Provide the (X, Y) coordinate of the cell's center where the given text is located.  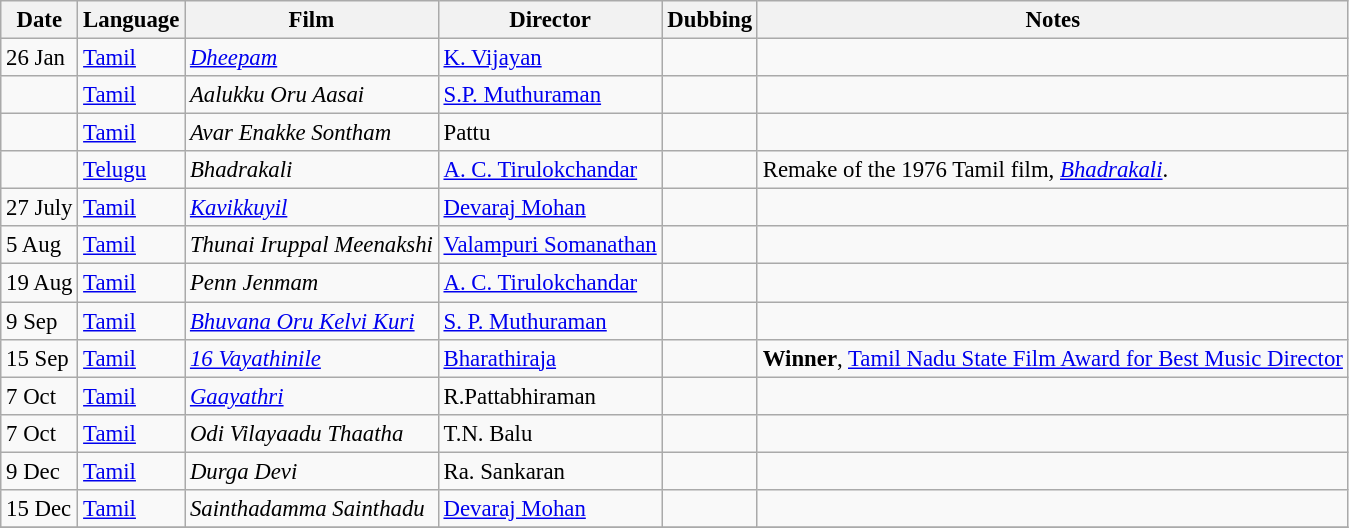
Film (312, 20)
15 Sep (40, 358)
Telugu (132, 170)
5 Aug (40, 245)
Notes (1052, 20)
Remake of the 1976 Tamil film, Bhadrakali. (1052, 170)
Aalukku Oru Aasai (312, 95)
K. Vijayan (550, 58)
R.Pattabhiraman (550, 396)
Odi Vilayaadu Thaatha (312, 433)
Bhadrakali (312, 170)
Pattu (550, 133)
Penn Jenmam (312, 283)
9 Dec (40, 471)
Director (550, 20)
Gaayathri (312, 396)
Bhuvana Oru Kelvi Kuri (312, 321)
Kavikkuyil (312, 208)
27 July (40, 208)
S. P. Muthuraman (550, 321)
16 Vayathinile (312, 358)
Dubbing (710, 20)
Bharathiraja (550, 358)
Avar Enakke Sontham (312, 133)
T.N. Balu (550, 433)
Sainthadamma Sainthadu (312, 509)
Ra. Sankaran (550, 471)
Valampuri Somanathan (550, 245)
Language (132, 20)
Date (40, 20)
Durga Devi (312, 471)
19 Aug (40, 283)
15 Dec (40, 509)
S.P. Muthuraman (550, 95)
Winner, Tamil Nadu State Film Award for Best Music Director (1052, 358)
Thunai Iruppal Meenakshi (312, 245)
Dheepam (312, 58)
9 Sep (40, 321)
26 Jan (40, 58)
